Output the [X, Y] coordinate of the center of the cell containing the given text.  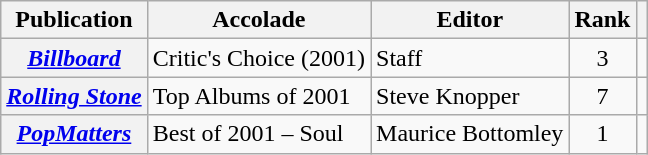
Top Albums of 2001 [258, 96]
Editor [470, 20]
Publication [74, 20]
3 [602, 58]
Rank [602, 20]
7 [602, 96]
Rolling Stone [74, 96]
Accolade [258, 20]
PopMatters [74, 134]
Staff [470, 58]
Maurice Bottomley [470, 134]
1 [602, 134]
Steve Knopper [470, 96]
Billboard [74, 58]
Best of 2001 – Soul [258, 134]
Critic's Choice (2001) [258, 58]
